For the text-containing cell, return its midpoint in (X, Y) coordinate format. 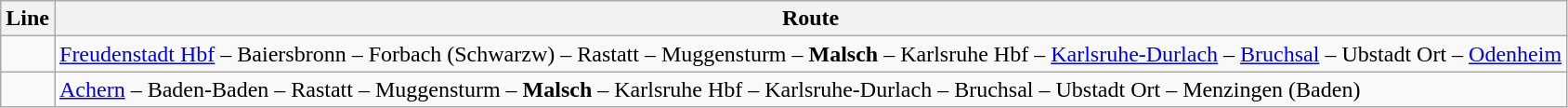
Line (28, 19)
Route (810, 19)
Achern – Baden-Baden – Rastatt – Muggensturm – Malsch – Karlsruhe Hbf – Karlsruhe-Durlach – Bruchsal – Ubstadt Ort – Menzingen (Baden) (810, 89)
